Detect which cell encompasses the target text, then output its [x, y] center coordinate. 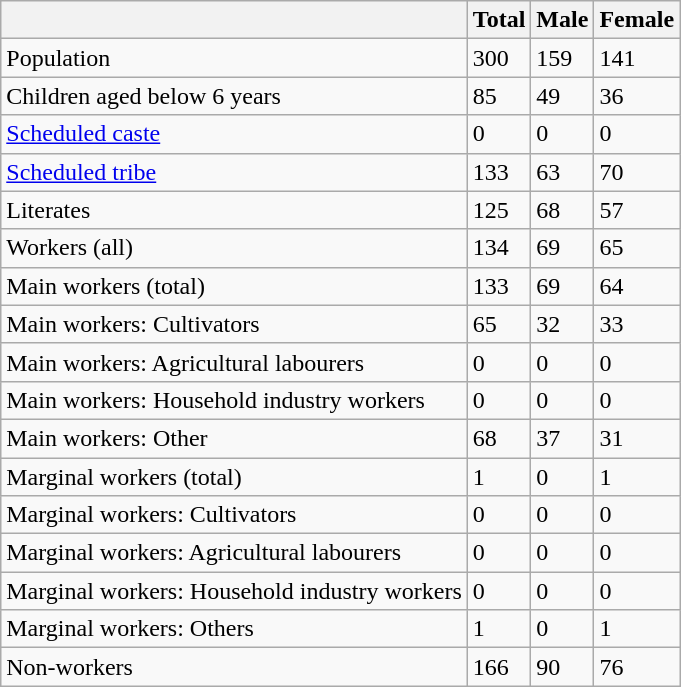
Marginal workers (total) [234, 477]
49 [562, 96]
Literates [234, 210]
Main workers: Other [234, 438]
Main workers: Agricultural labourers [234, 362]
76 [637, 667]
166 [499, 667]
36 [637, 96]
Main workers (total) [234, 286]
159 [562, 58]
Marginal workers: Cultivators [234, 515]
Children aged below 6 years [234, 96]
Male [562, 20]
Scheduled caste [234, 134]
64 [637, 286]
Population [234, 58]
Marginal workers: Agricultural labourers [234, 553]
141 [637, 58]
125 [499, 210]
37 [562, 438]
Main workers: Household industry workers [234, 400]
Marginal workers: Household industry workers [234, 591]
134 [499, 248]
Female [637, 20]
70 [637, 172]
32 [562, 324]
63 [562, 172]
300 [499, 58]
33 [637, 324]
Workers (all) [234, 248]
57 [637, 210]
Total [499, 20]
Non-workers [234, 667]
31 [637, 438]
85 [499, 96]
Scheduled tribe [234, 172]
Marginal workers: Others [234, 629]
Main workers: Cultivators [234, 324]
90 [562, 667]
